Return [X, Y] of the center of cell containing provided text 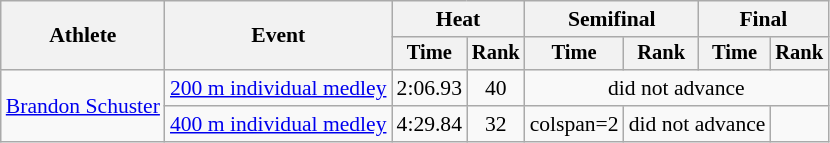
Athlete [83, 36]
Semifinal [612, 19]
Brandon Schuster [83, 106]
400 m individual medley [278, 124]
Heat [458, 19]
Event [278, 36]
32 [496, 124]
40 [496, 88]
200 m individual medley [278, 88]
4:29.84 [430, 124]
2:06.93 [430, 88]
Final [764, 19]
colspan=2 [574, 124]
